Search for the cell housing the specified text and yield its [x, y] center coordinate. 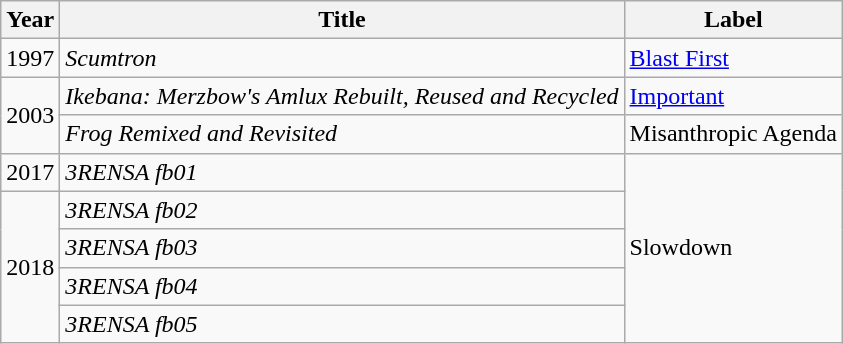
3RENSA fb05 [342, 324]
Scumtron [342, 58]
Slowdown [733, 248]
3RENSA fb01 [342, 172]
Frog Remixed and Revisited [342, 134]
Misanthropic Agenda [733, 134]
1997 [30, 58]
2018 [30, 267]
Blast First [733, 58]
Label [733, 20]
3RENSA fb03 [342, 248]
Ikebana: Merzbow's Amlux Rebuilt, Reused and Recycled [342, 96]
2017 [30, 172]
2003 [30, 115]
Important [733, 96]
Title [342, 20]
3RENSA fb04 [342, 286]
Year [30, 20]
3RENSA fb02 [342, 210]
